Find where the given text appears and provide that cell's center as [X, Y] coordinate. 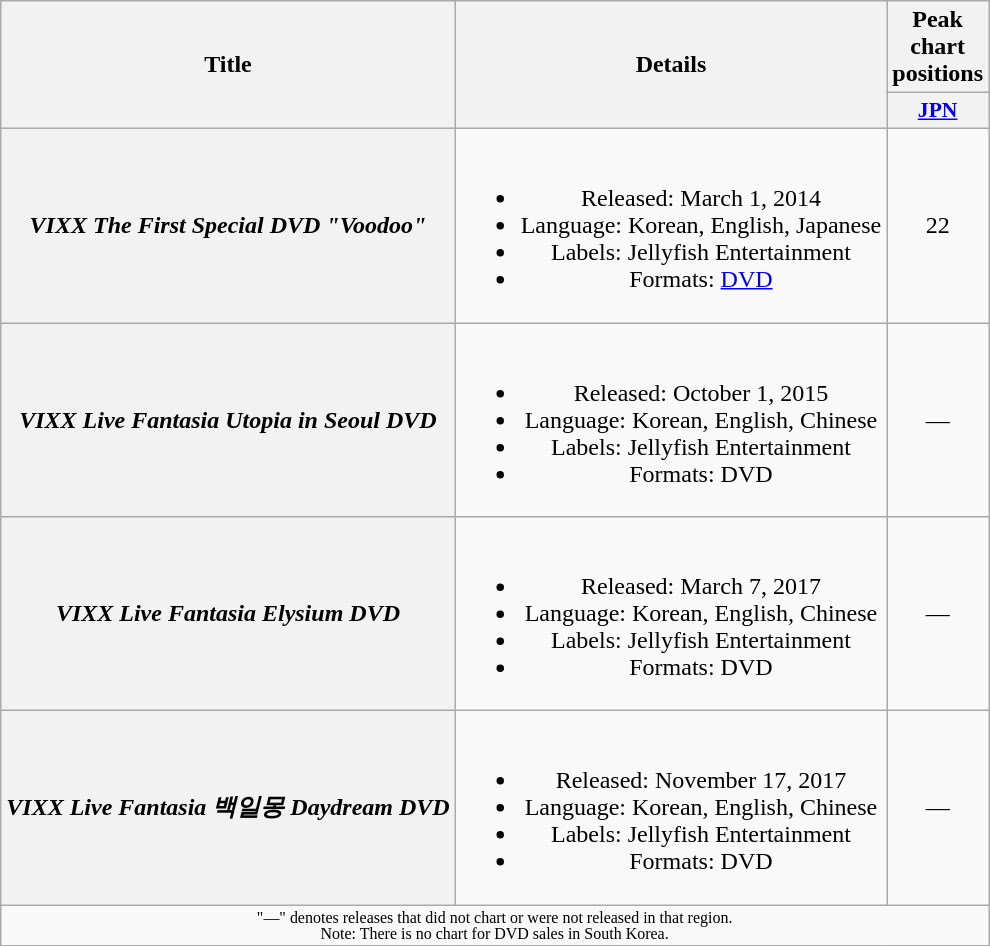
"—" denotes releases that did not chart or were not released in that region.Note: There is no chart for DVD sales in South Korea. [495, 926]
Released: October 1, 2015Language: Korean, English, ChineseLabels: Jellyfish EntertainmentFormats: DVD [671, 419]
VIXX The First Special DVD "Voodoo" [228, 225]
VIXX Live Fantasia Elysium DVD [228, 614]
VIXX Live Fantasia Utopia in Seoul DVD [228, 419]
VIXX Live Fantasia 백일몽 Daydream DVD [228, 808]
22 [938, 225]
Title [228, 65]
Peakchartpositions [938, 47]
Released: March 1, 2014Language: Korean, English, JapaneseLabels: Jellyfish EntertainmentFormats: DVD [671, 225]
Released: November 17, 2017Language: Korean, English, ChineseLabels: Jellyfish EntertainmentFormats: DVD [671, 808]
JPN [938, 111]
Details [671, 65]
Released: March 7, 2017Language: Korean, English, ChineseLabels: Jellyfish EntertainmentFormats: DVD [671, 614]
